Detect which cell encompasses the target text, then output its (x, y) center coordinate. 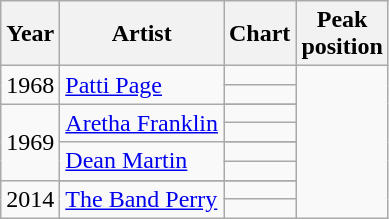
Chart (260, 34)
Aretha Franklin (142, 123)
The Band Perry (142, 199)
Artist (142, 34)
Patti Page (142, 85)
Peakposition (342, 34)
1969 (30, 142)
1968 (30, 85)
Dean Martin (142, 161)
Year (30, 34)
2014 (30, 199)
